Determine the (X, Y) coordinate at the center of the cell enclosing the given text.  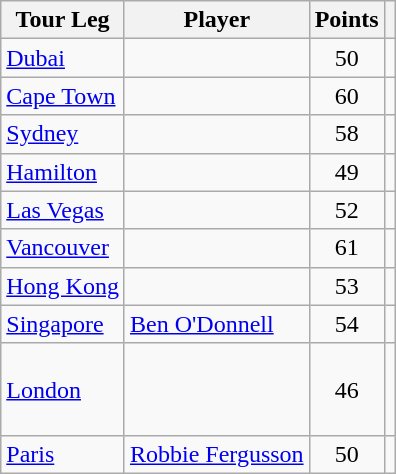
Dubai (63, 58)
Paris (63, 454)
49 (346, 172)
Tour Leg (63, 20)
53 (346, 286)
58 (346, 134)
Singapore (63, 324)
Las Vegas (63, 210)
Hong Kong (63, 286)
54 (346, 324)
London (63, 389)
Robbie Fergusson (216, 454)
Ben O'Donnell (216, 324)
Sydney (63, 134)
Cape Town (63, 96)
60 (346, 96)
Points (346, 20)
46 (346, 389)
Hamilton (63, 172)
61 (346, 248)
Player (216, 20)
Vancouver (63, 248)
52 (346, 210)
